Detect which cell encompasses the target text, then output its (x, y) center coordinate. 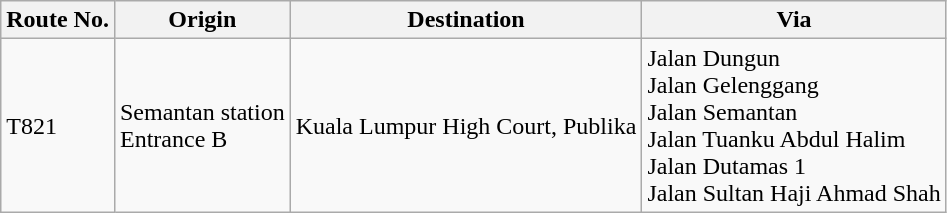
Jalan Dungun Jalan Gelenggang Jalan Semantan Jalan Tuanku Abdul Halim Jalan Dutamas 1 Jalan Sultan Haji Ahmad Shah (794, 126)
Semantan station Entrance B (202, 126)
Via (794, 20)
Kuala Lumpur High Court, Publika (466, 126)
Destination (466, 20)
T821 (58, 126)
Origin (202, 20)
Route No. (58, 20)
